From the cell containing the given text, extract its center point as (x, y) coordinate. 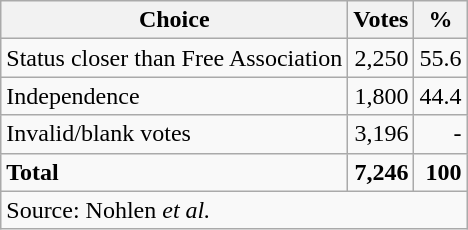
7,246 (381, 172)
Total (174, 172)
Source: Nohlen et al. (234, 210)
Status closer than Free Association (174, 58)
- (440, 134)
2,250 (381, 58)
44.4 (440, 96)
55.6 (440, 58)
1,800 (381, 96)
Choice (174, 20)
Invalid/blank votes (174, 134)
Independence (174, 96)
3,196 (381, 134)
% (440, 20)
Votes (381, 20)
100 (440, 172)
